Capture the cell that displays the provided text and extract its [X, Y] central coordinate. 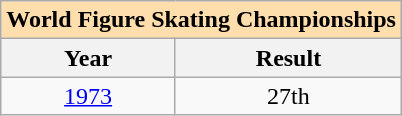
World Figure Skating Championships [202, 20]
27th [288, 96]
Result [288, 58]
1973 [88, 96]
Year [88, 58]
